Output the [x, y] coordinate of the center of the cell containing the given text.  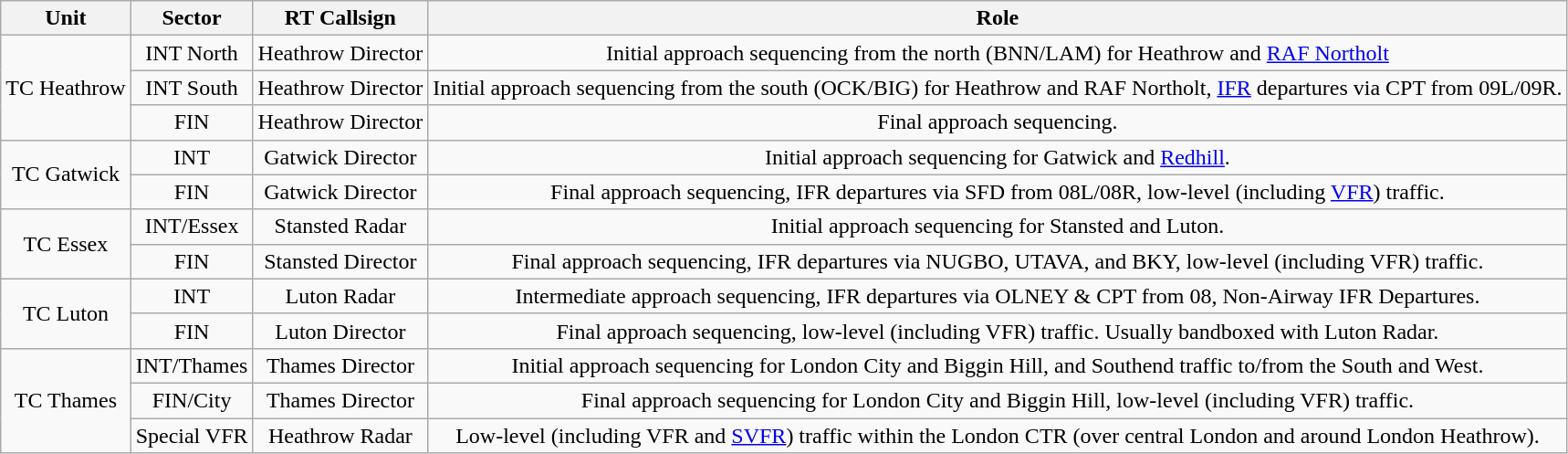
INT/Thames [192, 365]
Final approach sequencing for London City and Biggin Hill, low-level (including VFR) traffic. [998, 400]
Final approach sequencing, IFR departures via SFD from 08L/08R, low-level (including VFR) traffic. [998, 192]
Luton Radar [340, 296]
INT North [192, 53]
Initial approach sequencing for Gatwick and Redhill. [998, 157]
Heathrow Radar [340, 436]
TC Luton [66, 313]
INT South [192, 88]
RT Callsign [340, 18]
Final approach sequencing, low-level (including VFR) traffic. Usually bandboxed with Luton Radar. [998, 331]
TC Essex [66, 244]
Sector [192, 18]
TC Gatwick [66, 174]
Final approach sequencing. [998, 122]
Initial approach sequencing for London City and Biggin Hill, and Southend traffic to/from the South and West. [998, 365]
TC Thames [66, 400]
Luton Director [340, 331]
Unit [66, 18]
Stansted Radar [340, 227]
Low-level (including VFR and SVFR) traffic within the London CTR (over central London and around London Heathrow). [998, 436]
Initial approach sequencing from the north (BNN/LAM) for Heathrow and RAF Northolt [998, 53]
Initial approach sequencing from the south (OCK/BIG) for Heathrow and RAF Northolt, IFR departures via CPT from 09L/09R. [998, 88]
Role [998, 18]
INT/Essex [192, 227]
TC Heathrow [66, 88]
Stansted Director [340, 261]
FIN/City [192, 400]
Intermediate approach sequencing, IFR departures via OLNEY & CPT from 08, Non-Airway IFR Departures. [998, 296]
Final approach sequencing, IFR departures via NUGBO, UTAVA, and BKY, low-level (including VFR) traffic. [998, 261]
Initial approach sequencing for Stansted and Luton. [998, 227]
Special VFR [192, 436]
